Detect which cell encompasses the target text, then output its [X, Y] center coordinate. 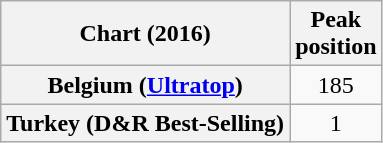
Turkey (D&R Best-Selling) [146, 123]
Belgium (Ultratop) [146, 85]
185 [336, 85]
Chart (2016) [146, 34]
1 [336, 123]
Peakposition [336, 34]
